Determine the (x, y) coordinate at the center of the cell enclosing the given text.  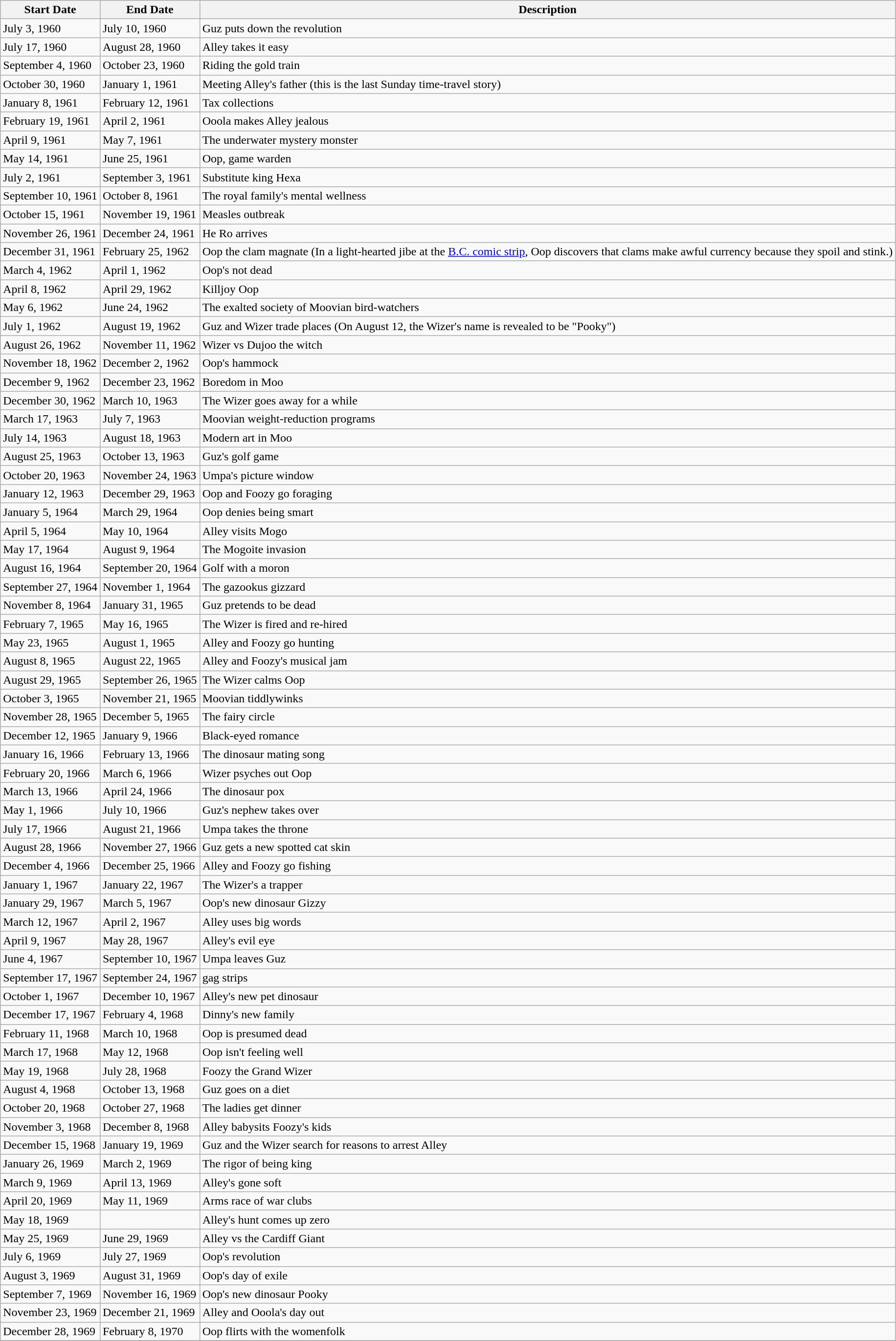
December 2, 1962 (150, 363)
September 3, 1961 (150, 177)
June 24, 1962 (150, 308)
Oop isn't feeling well (548, 1052)
Start Date (50, 10)
September 24, 1967 (150, 978)
May 16, 1965 (150, 624)
August 4, 1968 (50, 1089)
April 2, 1967 (150, 922)
April 9, 1961 (50, 140)
October 13, 1968 (150, 1089)
The Wizer calms Oop (548, 680)
March 10, 1963 (150, 401)
September 7, 1969 (50, 1294)
October 15, 1961 (50, 214)
The Wizer's a trapper (548, 885)
August 29, 1965 (50, 680)
Wizer vs Dujoo the witch (548, 345)
July 17, 1960 (50, 47)
Tax collections (548, 103)
Alley visits Mogo (548, 531)
Substitute king Hexa (548, 177)
Meeting Alley's father (this is the last Sunday time-travel story) (548, 84)
October 1, 1967 (50, 996)
Moovian tiddlywinks (548, 698)
The Mogoite invasion (548, 550)
Oop, game warden (548, 158)
May 6, 1962 (50, 308)
Guz goes on a diet (548, 1089)
July 14, 1963 (50, 438)
The ladies get dinner (548, 1108)
September 10, 1967 (150, 959)
August 8, 1965 (50, 661)
August 26, 1962 (50, 345)
February 8, 1970 (150, 1331)
February 11, 1968 (50, 1033)
Alley and Foozy go hunting (548, 643)
August 3, 1969 (50, 1275)
Oop the clam magnate (In a light-hearted jibe at the B.C. comic strip, Oop discovers that clams make awful currency because they spoil and stink.) (548, 252)
Alley and Ooola's day out (548, 1313)
May 17, 1964 (50, 550)
Riding the gold train (548, 66)
June 29, 1969 (150, 1238)
Description (548, 10)
January 16, 1966 (50, 754)
May 23, 1965 (50, 643)
Guz gets a new spotted cat skin (548, 848)
April 8, 1962 (50, 289)
Moovian weight-reduction programs (548, 419)
Modern art in Moo (548, 438)
September 26, 1965 (150, 680)
December 12, 1965 (50, 736)
February 4, 1968 (150, 1015)
March 5, 1967 (150, 903)
May 12, 1968 (150, 1052)
Oop and Foozy go foraging (548, 493)
May 25, 1969 (50, 1238)
October 13, 1963 (150, 456)
March 12, 1967 (50, 922)
Umpa takes the throne (548, 829)
September 20, 1964 (150, 568)
Alley and Foozy's musical jam (548, 661)
December 10, 1967 (150, 996)
The gazookus gizzard (548, 587)
Alley and Foozy go fishing (548, 866)
April 20, 1969 (50, 1201)
July 7, 1963 (150, 419)
May 11, 1969 (150, 1201)
December 17, 1967 (50, 1015)
March 13, 1966 (50, 791)
Alley's evil eye (548, 940)
March 10, 1968 (150, 1033)
May 1, 1966 (50, 810)
January 1, 1967 (50, 885)
November 26, 1961 (50, 233)
November 16, 1969 (150, 1294)
November 1, 1964 (150, 587)
October 20, 1963 (50, 475)
Oop's revolution (548, 1257)
June 25, 1961 (150, 158)
January 29, 1967 (50, 903)
August 1, 1965 (150, 643)
May 28, 1967 (150, 940)
Umpa's picture window (548, 475)
He Ro arrives (548, 233)
November 18, 1962 (50, 363)
Alley vs the Cardiff Giant (548, 1238)
November 21, 1965 (150, 698)
Oop's hammock (548, 363)
September 27, 1964 (50, 587)
August 25, 1963 (50, 456)
Guz pretends to be dead (548, 605)
August 19, 1962 (150, 326)
October 30, 1960 (50, 84)
August 9, 1964 (150, 550)
November 23, 1969 (50, 1313)
April 2, 1961 (150, 121)
December 8, 1968 (150, 1126)
The dinosaur mating song (548, 754)
The dinosaur pox (548, 791)
Oop denies being smart (548, 512)
September 4, 1960 (50, 66)
August 18, 1963 (150, 438)
July 28, 1968 (150, 1071)
January 31, 1965 (150, 605)
October 3, 1965 (50, 698)
March 6, 1966 (150, 773)
Guz and the Wizer search for reasons to arrest Alley (548, 1145)
November 11, 1962 (150, 345)
January 12, 1963 (50, 493)
July 6, 1969 (50, 1257)
March 29, 1964 (150, 512)
December 5, 1965 (150, 717)
December 24, 1961 (150, 233)
February 12, 1961 (150, 103)
The Wizer goes away for a while (548, 401)
January 19, 1969 (150, 1145)
Guz's nephew takes over (548, 810)
March 4, 1962 (50, 270)
Measles outbreak (548, 214)
August 22, 1965 (150, 661)
July 2, 1961 (50, 177)
Oop's day of exile (548, 1275)
December 4, 1966 (50, 866)
January 22, 1967 (150, 885)
February 13, 1966 (150, 754)
Boredom in Moo (548, 382)
January 9, 1966 (150, 736)
Alley uses big words (548, 922)
December 31, 1961 (50, 252)
April 5, 1964 (50, 531)
The fairy circle (548, 717)
The Wizer is fired and re-hired (548, 624)
Oop's new dinosaur Pooky (548, 1294)
Arms race of war clubs (548, 1201)
April 24, 1966 (150, 791)
December 21, 1969 (150, 1313)
July 3, 1960 (50, 28)
Dinny's new family (548, 1015)
August 16, 1964 (50, 568)
October 27, 1968 (150, 1108)
November 27, 1966 (150, 848)
November 19, 1961 (150, 214)
March 9, 1969 (50, 1183)
August 31, 1969 (150, 1275)
February 19, 1961 (50, 121)
April 29, 1962 (150, 289)
November 3, 1968 (50, 1126)
May 10, 1964 (150, 531)
Killjoy Oop (548, 289)
May 7, 1961 (150, 140)
Alley babysits Foozy's kids (548, 1126)
July 10, 1966 (150, 810)
November 28, 1965 (50, 717)
Guz and Wizer trade places (On August 12, the Wizer's name is revealed to be "Pooky") (548, 326)
January 5, 1964 (50, 512)
End Date (150, 10)
The exalted society of Moovian bird-watchers (548, 308)
September 17, 1967 (50, 978)
March 2, 1969 (150, 1164)
November 8, 1964 (50, 605)
March 17, 1968 (50, 1052)
Guz's golf game (548, 456)
Alley takes it easy (548, 47)
July 17, 1966 (50, 829)
May 14, 1961 (50, 158)
May 19, 1968 (50, 1071)
January 1, 1961 (150, 84)
October 23, 1960 (150, 66)
February 20, 1966 (50, 773)
January 26, 1969 (50, 1164)
September 10, 1961 (50, 196)
The royal family's mental wellness (548, 196)
April 1, 1962 (150, 270)
December 23, 1962 (150, 382)
December 15, 1968 (50, 1145)
Foozy the Grand Wizer (548, 1071)
June 4, 1967 (50, 959)
December 29, 1963 (150, 493)
February 25, 1962 (150, 252)
March 17, 1963 (50, 419)
Oop's new dinosaur Gizzy (548, 903)
July 27, 1969 (150, 1257)
December 28, 1969 (50, 1331)
Black-eyed romance (548, 736)
The underwater mystery monster (548, 140)
Ooola makes Alley jealous (548, 121)
December 25, 1966 (150, 866)
April 13, 1969 (150, 1183)
Guz puts down the revolution (548, 28)
gag strips (548, 978)
July 1, 1962 (50, 326)
May 18, 1969 (50, 1220)
December 30, 1962 (50, 401)
August 28, 1960 (150, 47)
The rigor of being king (548, 1164)
Alley's hunt comes up zero (548, 1220)
October 20, 1968 (50, 1108)
November 24, 1963 (150, 475)
Oop's not dead (548, 270)
Alley's gone soft (548, 1183)
Oop flirts with the womenfolk (548, 1331)
Wizer psyches out Oop (548, 773)
January 8, 1961 (50, 103)
Alley's new pet dinosaur (548, 996)
April 9, 1967 (50, 940)
Golf with a moron (548, 568)
August 28, 1966 (50, 848)
Oop is presumed dead (548, 1033)
February 7, 1965 (50, 624)
December 9, 1962 (50, 382)
August 21, 1966 (150, 829)
Umpa leaves Guz (548, 959)
October 8, 1961 (150, 196)
July 10, 1960 (150, 28)
